Extract the (X, Y) coordinate from the center of the cell holding the provided text.  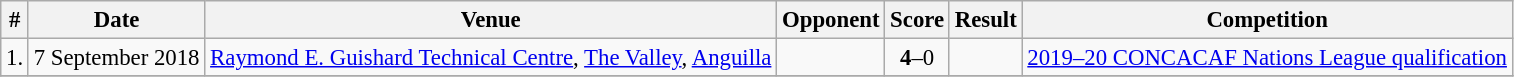
Opponent (831, 20)
Competition (1267, 20)
4–0 (918, 58)
1. (15, 58)
7 September 2018 (116, 58)
Score (918, 20)
Raymond E. Guishard Technical Centre, The Valley, Anguilla (491, 58)
2019–20 CONCACAF Nations League qualification (1267, 58)
Result (986, 20)
# (15, 20)
Venue (491, 20)
Date (116, 20)
